From the cell containing the given text, extract its center point as (x, y) coordinate. 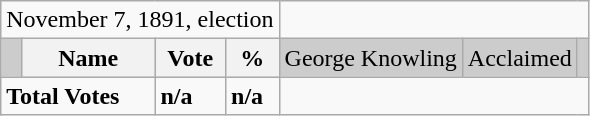
Name (88, 58)
% (253, 58)
Acclaimed (520, 58)
November 7, 1891, election (140, 20)
Vote (190, 58)
Total Votes (78, 96)
George Knowling (370, 58)
